Capture the cell that displays the provided text and extract its [x, y] central coordinate. 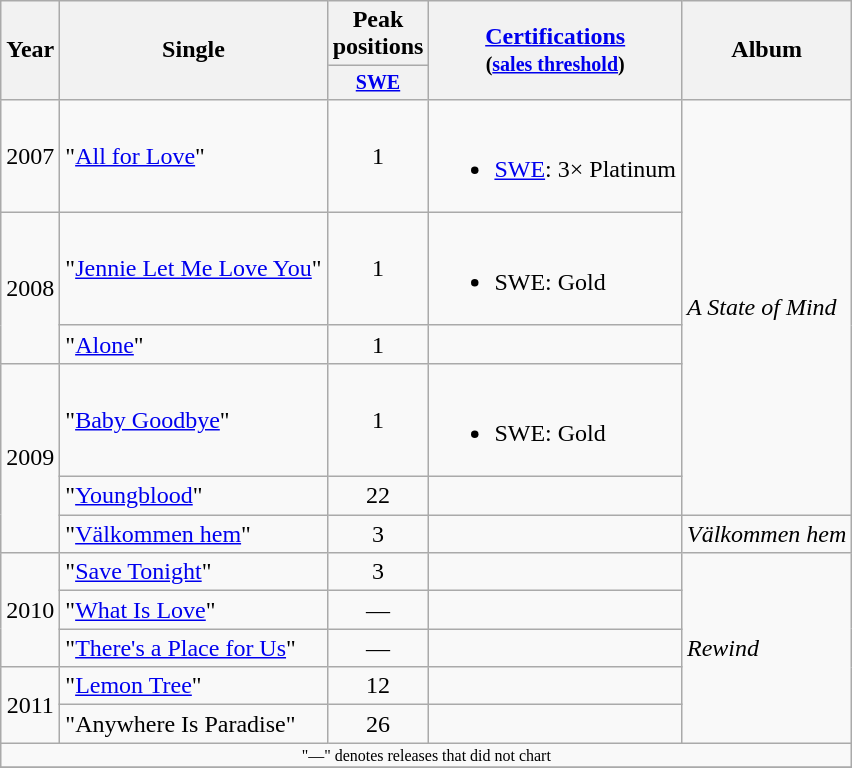
"Jennie Let Me Love You" [194, 268]
Single [194, 50]
2010 [30, 610]
"Anywhere Is Paradise" [194, 724]
12 [378, 686]
"Lemon Tree" [194, 686]
2009 [30, 458]
22 [378, 496]
2011 [30, 705]
Rewind [766, 648]
Peak positions [378, 34]
2007 [30, 156]
SWE: 3× Platinum [556, 156]
"Baby Goodbye" [194, 420]
"Alone" [194, 344]
"Youngblood" [194, 496]
Album [766, 50]
"There's a Place for Us" [194, 648]
"—" denotes releases that did not chart [426, 755]
SWE [378, 82]
Välkommen hem [766, 534]
2008 [30, 288]
"All for Love" [194, 156]
Certifications(sales threshold) [556, 50]
Year [30, 50]
A State of Mind [766, 306]
"Save Tonight" [194, 572]
26 [378, 724]
"Välkommen hem" [194, 534]
"What Is Love" [194, 610]
